Find where the given text appears and provide that cell's center as [x, y] coordinate. 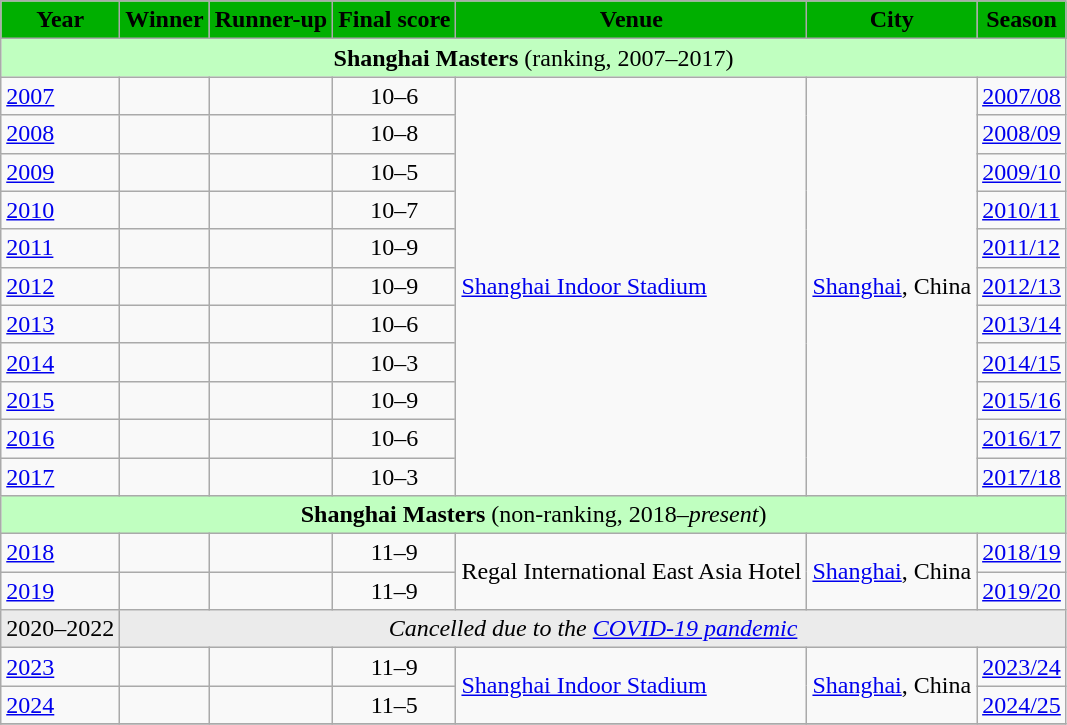
Venue [632, 20]
10–5 [394, 172]
Winner [164, 20]
2024 [60, 705]
2024/25 [1022, 705]
2012/13 [1022, 286]
2023/24 [1022, 667]
2014 [60, 362]
2017/18 [1022, 477]
2013 [60, 324]
2011 [60, 248]
Season [1022, 20]
2016 [60, 438]
2009/10 [1022, 172]
2019/20 [1022, 591]
2011/12 [1022, 248]
Cancelled due to the COVID-19 pandemic [594, 629]
Year [60, 20]
2018 [60, 553]
2019 [60, 591]
2010/11 [1022, 210]
Runner-up [271, 20]
2023 [60, 667]
Regal International East Asia Hotel [632, 572]
2010 [60, 210]
2014/15 [1022, 362]
Shanghai Masters (ranking, 2007–2017) [534, 58]
10–8 [394, 134]
2017 [60, 477]
11–5 [394, 705]
2007 [60, 96]
2012 [60, 286]
2008 [60, 134]
2015 [60, 400]
2008/09 [1022, 134]
2018/19 [1022, 553]
10–7 [394, 210]
2007/08 [1022, 96]
City [892, 20]
2015/16 [1022, 400]
Final score [394, 20]
Shanghai Masters (non-ranking, 2018–present) [534, 515]
2016/17 [1022, 438]
2020–2022 [60, 629]
2013/14 [1022, 324]
2009 [60, 172]
